Provide the (X, Y) coordinate of the cell's center where the given text is located.  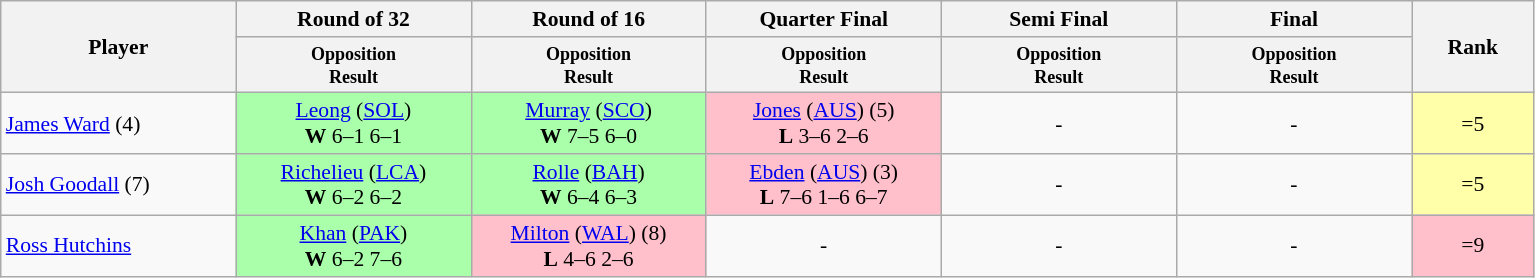
=9 (1474, 246)
Final (1294, 19)
Round of 32 (354, 19)
Josh Goodall (7) (118, 184)
Khan (PAK)W 6–2 7–6 (354, 246)
Semi Final (1058, 19)
James Ward (4) (118, 124)
Quarter Final (824, 19)
Richelieu (LCA)W 6–2 6–2 (354, 184)
Rolle (BAH)W 6–4 6–3 (588, 184)
Rank (1474, 47)
Player (118, 47)
Ross Hutchins (118, 246)
Ebden (AUS) (3)L 7–6 1–6 6–7 (824, 184)
Jones (AUS) (5)L 3–6 2–6 (824, 124)
Leong (SOL)W 6–1 6–1 (354, 124)
Milton (WAL) (8)L 4–6 2–6 (588, 246)
Round of 16 (588, 19)
Murray (SCO)W 7–5 6–0 (588, 124)
